Determine the [x, y] coordinate at the center of the cell enclosing the given text.  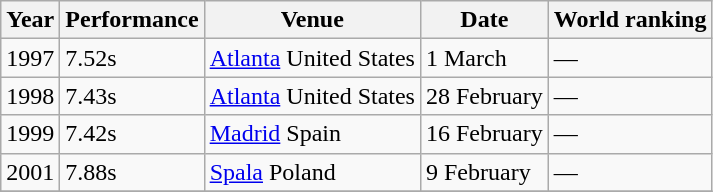
2001 [30, 172]
28 February [484, 96]
7.43s [132, 96]
1997 [30, 58]
7.88s [132, 172]
Spala Poland [312, 172]
7.52s [132, 58]
1999 [30, 134]
World ranking [630, 20]
Performance [132, 20]
16 February [484, 134]
Date [484, 20]
Year [30, 20]
Madrid Spain [312, 134]
Venue [312, 20]
1998 [30, 96]
1 March [484, 58]
7.42s [132, 134]
9 February [484, 172]
